Locate the cell with the specified text and output its [x, y] center coordinate. 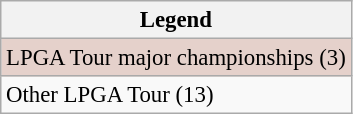
LPGA Tour major championships (3) [176, 58]
Other LPGA Tour (13) [176, 95]
Legend [176, 20]
